Detect which cell encompasses the target text, then output its (x, y) center coordinate. 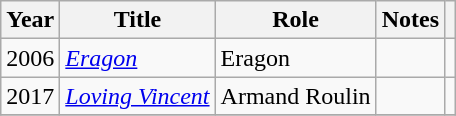
2017 (30, 96)
Year (30, 20)
Title (138, 20)
Notes (410, 20)
Armand Roulin (296, 96)
Role (296, 20)
Loving Vincent (138, 96)
2006 (30, 58)
